Determine the (x, y) coordinate at the center of the cell enclosing the given text.  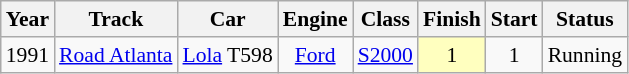
Finish (452, 19)
Start (514, 19)
Ford (316, 55)
S2000 (386, 55)
Engine (316, 19)
1991 (28, 55)
Lola T598 (227, 55)
Running (585, 55)
Year (28, 19)
Status (585, 19)
Track (116, 19)
Road Atlanta (116, 55)
Class (386, 19)
Car (227, 19)
